Identify which cell holds the provided text, then report its [x, y] central coordinate. 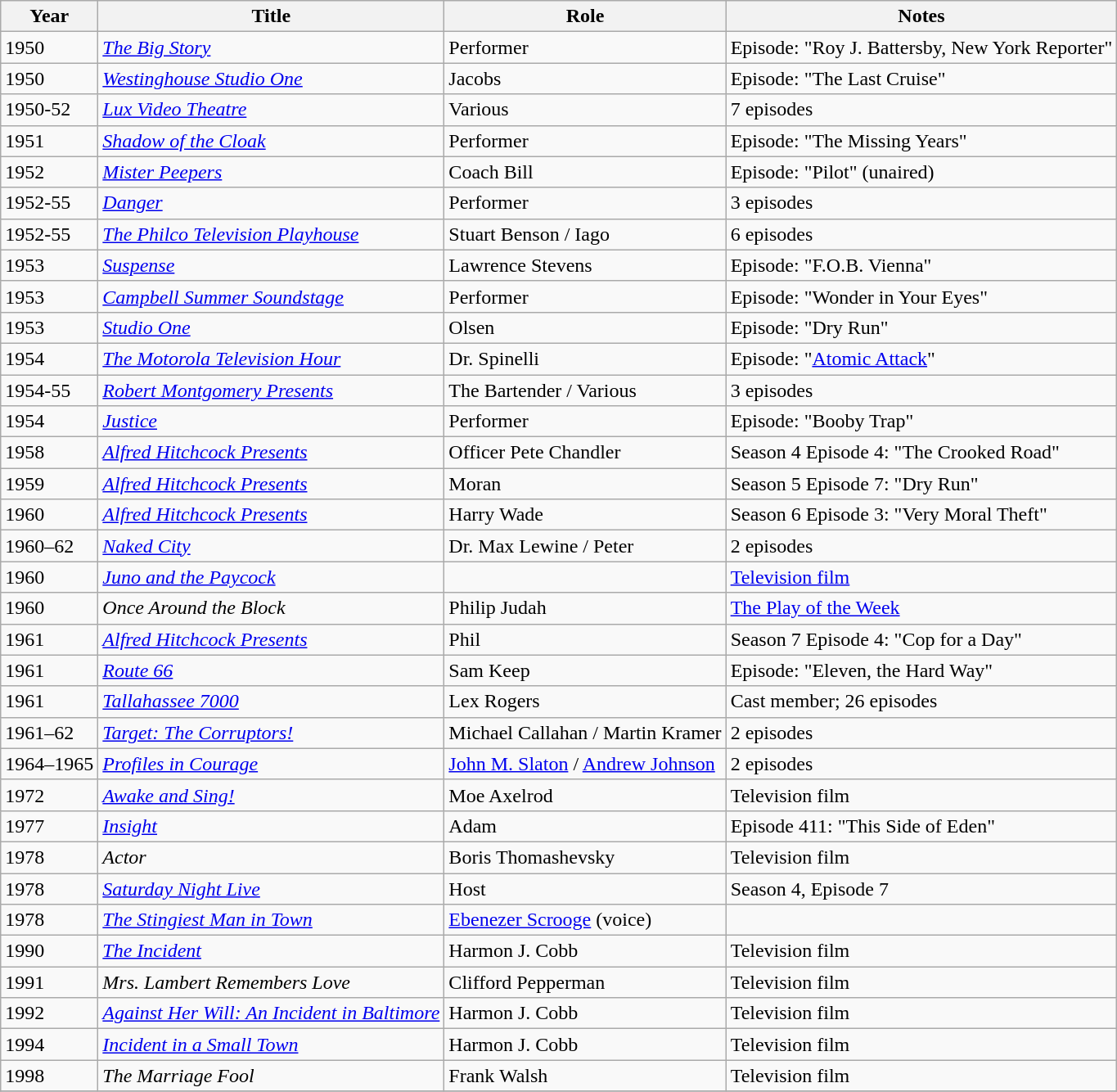
Profiles in Courage [272, 764]
Awake and Sing! [272, 795]
Saturday Night Live [272, 888]
Target: The Corruptors! [272, 733]
1959 [49, 484]
The Play of the Week [921, 608]
Episode: "Atomic Attack" [921, 359]
1998 [49, 1076]
Season 5 Episode 7: "Dry Run" [921, 484]
Notes [921, 16]
1950-52 [49, 110]
Moran [585, 484]
Season 4 Episode 4: "The Crooked Road" [921, 453]
Stuart Benson / Iago [585, 234]
Juno and the Paycock [272, 577]
Year [49, 16]
Justice [272, 422]
Episode: "Booby Trap" [921, 422]
1954-55 [49, 390]
Westinghouse Studio One [272, 79]
Phil [585, 639]
1952 [49, 172]
1958 [49, 453]
Actor [272, 857]
Frank Walsh [585, 1076]
The Bartender / Various [585, 390]
The Incident [272, 951]
Lex Rogers [585, 702]
Season 7 Episode 4: "Cop for a Day" [921, 639]
Mrs. Lambert Remembers Love [272, 982]
Incident in a Small Town [272, 1045]
Role [585, 16]
Episode: "Roy J. Battersby, New York Reporter" [921, 47]
Cast member; 26 episodes [921, 702]
1991 [49, 982]
1951 [49, 141]
Mister Peepers [272, 172]
Moe Axelrod [585, 795]
Studio One [272, 327]
Officer Pete Chandler [585, 453]
Title [272, 16]
Dr. Spinelli [585, 359]
Route 66 [272, 670]
6 episodes [921, 234]
Season 6 Episode 3: "Very Moral Theft" [921, 515]
Episode: "Dry Run" [921, 327]
Jacobs [585, 79]
Dr. Max Lewine / Peter [585, 546]
1961–62 [49, 733]
Once Around the Block [272, 608]
1972 [49, 795]
John M. Slaton / Andrew Johnson [585, 764]
Various [585, 110]
Season 4, Episode 7 [921, 888]
Suspense [272, 265]
Campbell Summer Soundstage [272, 296]
Episode: "F.O.B. Vienna" [921, 265]
Harry Wade [585, 515]
Episode: "The Last Cruise" [921, 79]
1990 [49, 951]
Shadow of the Cloak [272, 141]
Clifford Pepperman [585, 982]
Danger [272, 203]
The Philco Television Playhouse [272, 234]
1960–62 [49, 546]
1964–1965 [49, 764]
Lawrence Stevens [585, 265]
Philip Judah [585, 608]
1977 [49, 826]
Episode 411: "This Side of Eden" [921, 826]
Tallahassee 7000 [272, 702]
Naked City [272, 546]
Episode: "Eleven, the Hard Way" [921, 670]
1992 [49, 1013]
1994 [49, 1045]
Michael Callahan / Martin Kramer [585, 733]
Episode: "The Missing Years" [921, 141]
Lux Video Theatre [272, 110]
The Big Story [272, 47]
Episode: "Wonder in Your Eyes" [921, 296]
7 episodes [921, 110]
The Stingiest Man in Town [272, 920]
Adam [585, 826]
Ebenezer Scrooge (voice) [585, 920]
Sam Keep [585, 670]
Host [585, 888]
Robert Montgomery Presents [272, 390]
Olsen [585, 327]
Coach Bill [585, 172]
The Marriage Fool [272, 1076]
Insight [272, 826]
The Motorola Television Hour [272, 359]
Against Her Will: An Incident in Baltimore [272, 1013]
Boris Thomashevsky [585, 857]
Episode: "Pilot" (unaired) [921, 172]
